Pinpoint the cell where the given text exists, returning its [x, y] midpoint coordinate. 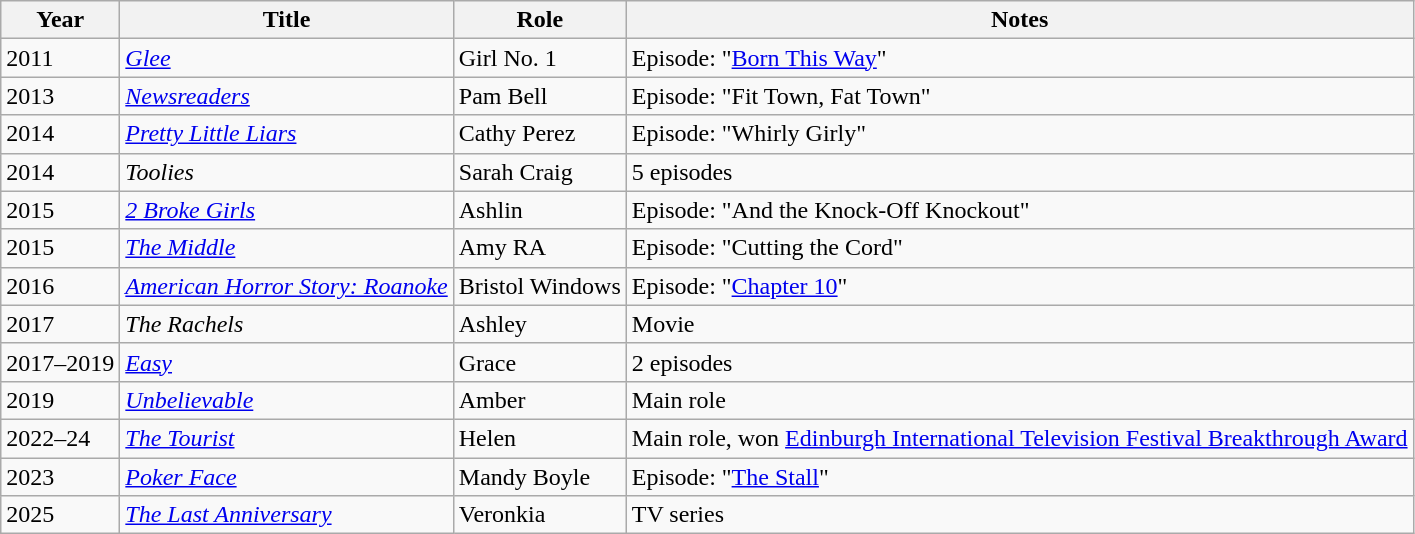
2022–24 [60, 438]
Veronkia [540, 515]
Cathy Perez [540, 134]
Episode: "Chapter 10" [1020, 286]
TV series [1020, 515]
Unbelievable [286, 400]
Bristol Windows [540, 286]
Sarah Craig [540, 172]
The Tourist [286, 438]
Easy [286, 362]
2017 [60, 324]
Amber [540, 400]
Pretty Little Liars [286, 134]
The Rachels [286, 324]
Episode: "Fit Town, Fat Town" [1020, 96]
Title [286, 20]
2011 [60, 58]
2016 [60, 286]
2 episodes [1020, 362]
Ashlin [540, 210]
Mandy Boyle [540, 477]
Main role [1020, 400]
5 episodes [1020, 172]
American Horror Story: Roanoke [286, 286]
Pam Bell [540, 96]
2025 [60, 515]
Helen [540, 438]
2017–2019 [60, 362]
Episode: "Whirly Girly" [1020, 134]
2019 [60, 400]
Movie [1020, 324]
Toolies [286, 172]
The Last Anniversary [286, 515]
Episode: "And the Knock-Off Knockout" [1020, 210]
Episode: "Cutting the Cord" [1020, 248]
Newsreaders [286, 96]
Amy RA [540, 248]
Grace [540, 362]
Year [60, 20]
Glee [286, 58]
Main role, won Edinburgh International Television Festival Breakthrough Award [1020, 438]
Role [540, 20]
The Middle [286, 248]
Poker Face [286, 477]
Episode: "Born This Way" [1020, 58]
2023 [60, 477]
2013 [60, 96]
Episode: "The Stall" [1020, 477]
Ashley [540, 324]
Girl No. 1 [540, 58]
2 Broke Girls [286, 210]
Notes [1020, 20]
